Return the (X, Y) coordinate for the center point of the cell that contains the specified text.  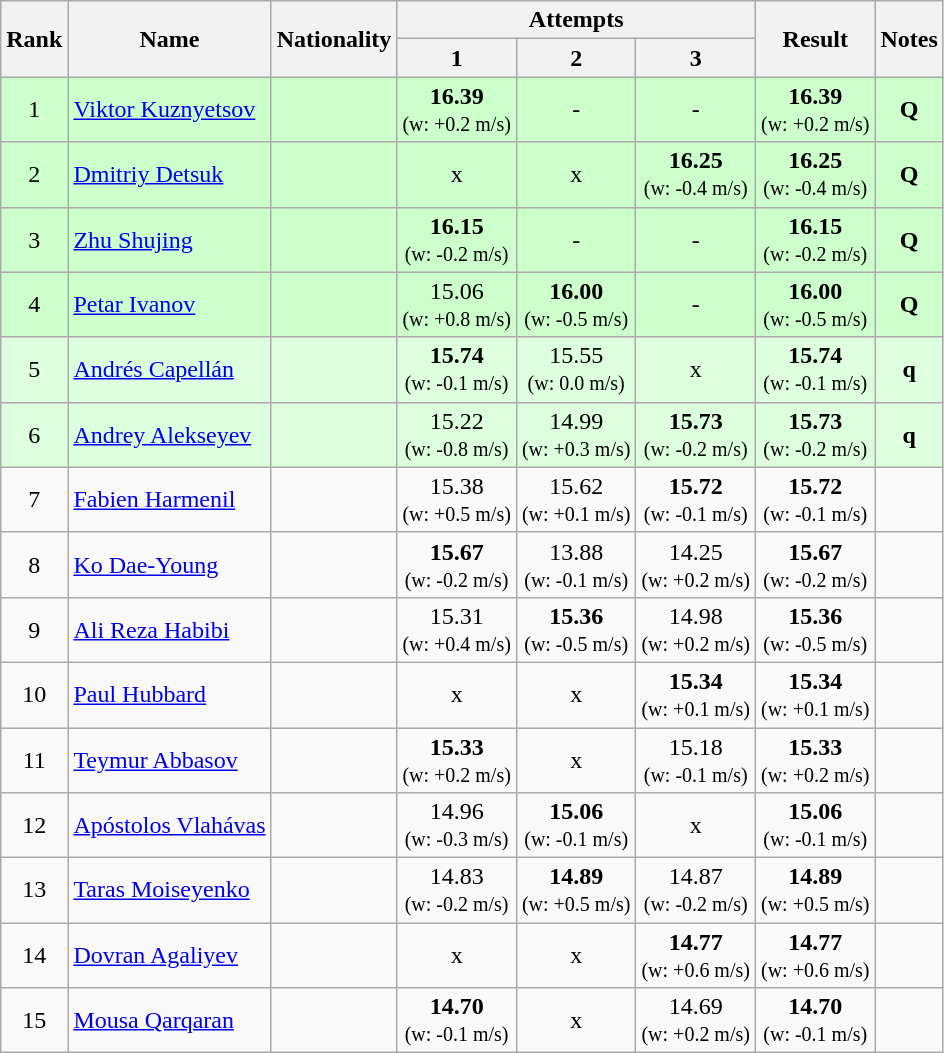
15.36 (w: -0.5 m/s) (815, 630)
16.39 (w: +0.2 m/s) (815, 110)
6 (34, 434)
Petar Ivanov (170, 304)
5 (34, 370)
15.67 (w: -0.2 m/s) (815, 564)
14.70(w: -0.1 m/s) (457, 1020)
14.89 (w: +0.5 m/s) (815, 890)
15.36(w: -0.5 m/s) (576, 630)
Andrey Alekseyev (170, 434)
14.96(w: -0.3 m/s) (457, 826)
15.55(w: 0.0 m/s) (576, 370)
15.33(w: +0.2 m/s) (457, 760)
7 (34, 500)
16.39(w: +0.2 m/s) (457, 110)
14.98(w: +0.2 m/s) (696, 630)
15.22(w: -0.8 m/s) (457, 434)
Attempts (576, 20)
Ko Dae-Young (170, 564)
15.38(w: +0.5 m/s) (457, 500)
16.25(w: -0.4 m/s) (696, 174)
15.74 (w: -0.1 m/s) (815, 370)
Rank (34, 39)
16.15(w: -0.2 m/s) (457, 240)
14.70 (w: -0.1 m/s) (815, 1020)
14.25(w: +0.2 m/s) (696, 564)
Notes (909, 39)
13 (34, 890)
15.73(w: -0.2 m/s) (696, 434)
Apóstolos Vlahávas (170, 826)
10 (34, 694)
Zhu Shujing (170, 240)
15.06(w: -0.1 m/s) (576, 826)
13.88(w: -0.1 m/s) (576, 564)
Viktor Kuznyetsov (170, 110)
4 (34, 304)
14.99(w: +0.3 m/s) (576, 434)
Taras Moiseyenko (170, 890)
Ali Reza Habibi (170, 630)
16.00(w: -0.5 m/s) (576, 304)
Mousa Qarqaran (170, 1020)
15.34(w: +0.1 m/s) (696, 694)
Fabien Harmenil (170, 500)
Teymur Abbasov (170, 760)
15.34 (w: +0.1 m/s) (815, 694)
15.72 (w: -0.1 m/s) (815, 500)
15.67(w: -0.2 m/s) (457, 564)
Andrés Capellán (170, 370)
15.06 (w: -0.1 m/s) (815, 826)
Name (170, 39)
9 (34, 630)
14.89(w: +0.5 m/s) (576, 890)
14.69(w: +0.2 m/s) (696, 1020)
15.73 (w: -0.2 m/s) (815, 434)
16.00 (w: -0.5 m/s) (815, 304)
16.25 (w: -0.4 m/s) (815, 174)
14.83(w: -0.2 m/s) (457, 890)
15.33 (w: +0.2 m/s) (815, 760)
15.74(w: -0.1 m/s) (457, 370)
8 (34, 564)
Nationality (334, 39)
Paul Hubbard (170, 694)
14.77(w: +0.6 m/s) (696, 956)
Result (815, 39)
14.87(w: -0.2 m/s) (696, 890)
12 (34, 826)
15.62(w: +0.1 m/s) (576, 500)
15 (34, 1020)
Dovran Agaliyev (170, 956)
15.06(w: +0.8 m/s) (457, 304)
14 (34, 956)
14.77 (w: +0.6 m/s) (815, 956)
15.31(w: +0.4 m/s) (457, 630)
Dmitriy Detsuk (170, 174)
16.15 (w: -0.2 m/s) (815, 240)
15.18(w: -0.1 m/s) (696, 760)
11 (34, 760)
15.72(w: -0.1 m/s) (696, 500)
